Return the [X, Y] coordinate for the center point of the cell that contains the specified text.  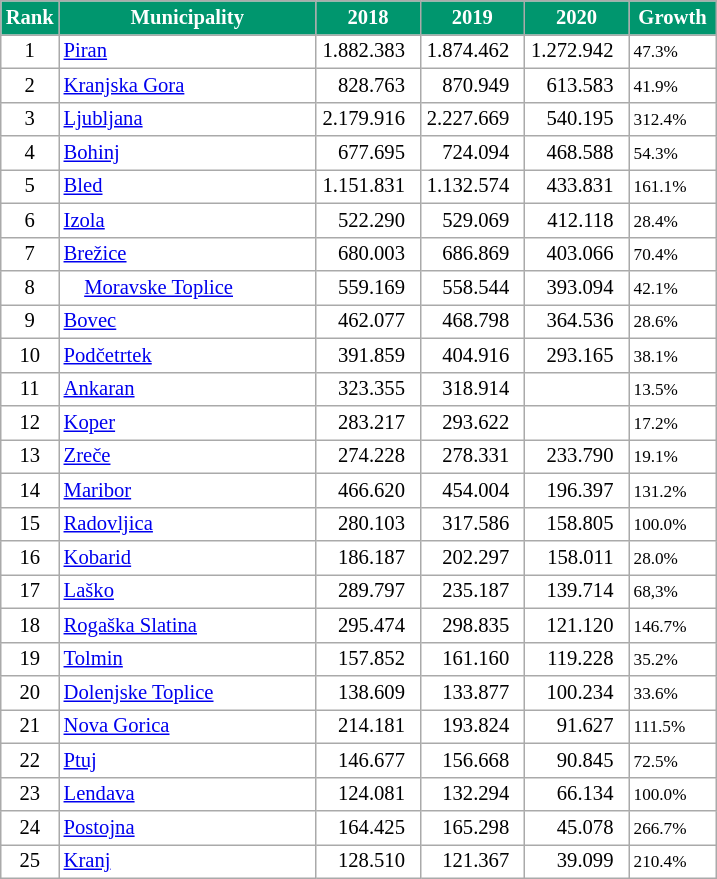
2019 [472, 17]
156.668 [472, 760]
8 [30, 287]
4 [30, 153]
5 [30, 186]
22 [30, 760]
403.066 [576, 254]
161.1% [673, 186]
680.003 [368, 254]
Nova Gorica [188, 726]
283.217 [368, 423]
161.160 [472, 659]
Podčetrtek [188, 355]
Kranj [188, 861]
132.294 [472, 794]
468.798 [472, 321]
Bovec [188, 321]
19.1% [673, 456]
17 [30, 591]
Tolmin [188, 659]
72.5% [673, 760]
364.536 [576, 321]
Izola [188, 220]
Maribor [188, 490]
677.695 [368, 153]
724.094 [472, 153]
146.7% [673, 625]
870.949 [472, 85]
202.297 [472, 557]
158.011 [576, 557]
25 [30, 861]
2.179.916 [368, 119]
157.852 [368, 659]
90.845 [576, 760]
Growth [673, 17]
Radovljica [188, 524]
1.272.942 [576, 51]
317.586 [472, 524]
12 [30, 423]
121.367 [472, 861]
468.588 [576, 153]
13 [30, 456]
10 [30, 355]
35.2% [673, 659]
Moravske Toplice [188, 287]
274.228 [368, 456]
18 [30, 625]
Kobarid [188, 557]
14 [30, 490]
2.227.669 [472, 119]
289.797 [368, 591]
1.151.831 [368, 186]
16 [30, 557]
186.187 [368, 557]
312.4% [673, 119]
3 [30, 119]
28.6% [673, 321]
119.228 [576, 659]
Rogaška Slatina [188, 625]
1.882.383 [368, 51]
21 [30, 726]
433.831 [576, 186]
146.677 [368, 760]
540.195 [576, 119]
522.290 [368, 220]
11 [30, 389]
68,3% [673, 591]
66.134 [576, 794]
38.1% [673, 355]
233.790 [576, 456]
Ankaran [188, 389]
686.869 [472, 254]
111.5% [673, 726]
6 [30, 220]
280.103 [368, 524]
529.069 [472, 220]
613.583 [576, 85]
100.234 [576, 693]
293.165 [576, 355]
462.077 [368, 321]
Lendava [188, 794]
214.181 [368, 726]
24 [30, 827]
158.805 [576, 524]
164.425 [368, 827]
210.4% [673, 861]
70.4% [673, 254]
828.763 [368, 85]
13.5% [673, 389]
15 [30, 524]
91.627 [576, 726]
33.6% [673, 693]
Bohinj [188, 153]
196.397 [576, 490]
235.187 [472, 591]
139.714 [576, 591]
454.004 [472, 490]
41.9% [673, 85]
1.132.574 [472, 186]
2018 [368, 17]
Municipality [188, 17]
293.622 [472, 423]
466.620 [368, 490]
Dolenjske Toplice [188, 693]
28.0% [673, 557]
17.2% [673, 423]
1 [30, 51]
Koper [188, 423]
318.914 [472, 389]
2020 [576, 17]
404.916 [472, 355]
9 [30, 321]
278.331 [472, 456]
Rank [30, 17]
2 [30, 85]
412.118 [576, 220]
47.3% [673, 51]
131.2% [673, 490]
Ljubljana [188, 119]
124.081 [368, 794]
559.169 [368, 287]
54.3% [673, 153]
20 [30, 693]
Kranjska Gora [188, 85]
128.510 [368, 861]
7 [30, 254]
Zreče [188, 456]
558.544 [472, 287]
133.877 [472, 693]
28.4% [673, 220]
Brežice [188, 254]
23 [30, 794]
391.859 [368, 355]
Ptuj [188, 760]
Laško [188, 591]
19 [30, 659]
45.078 [576, 827]
266.7% [673, 827]
193.824 [472, 726]
298.835 [472, 625]
165.298 [472, 827]
323.355 [368, 389]
138.609 [368, 693]
393.094 [576, 287]
Piran [188, 51]
39.099 [576, 861]
Bled [188, 186]
295.474 [368, 625]
121.120 [576, 625]
Postojna [188, 827]
42.1% [673, 287]
1.874.462 [472, 51]
